Find where the given text appears and provide that cell's center as (x, y) coordinate. 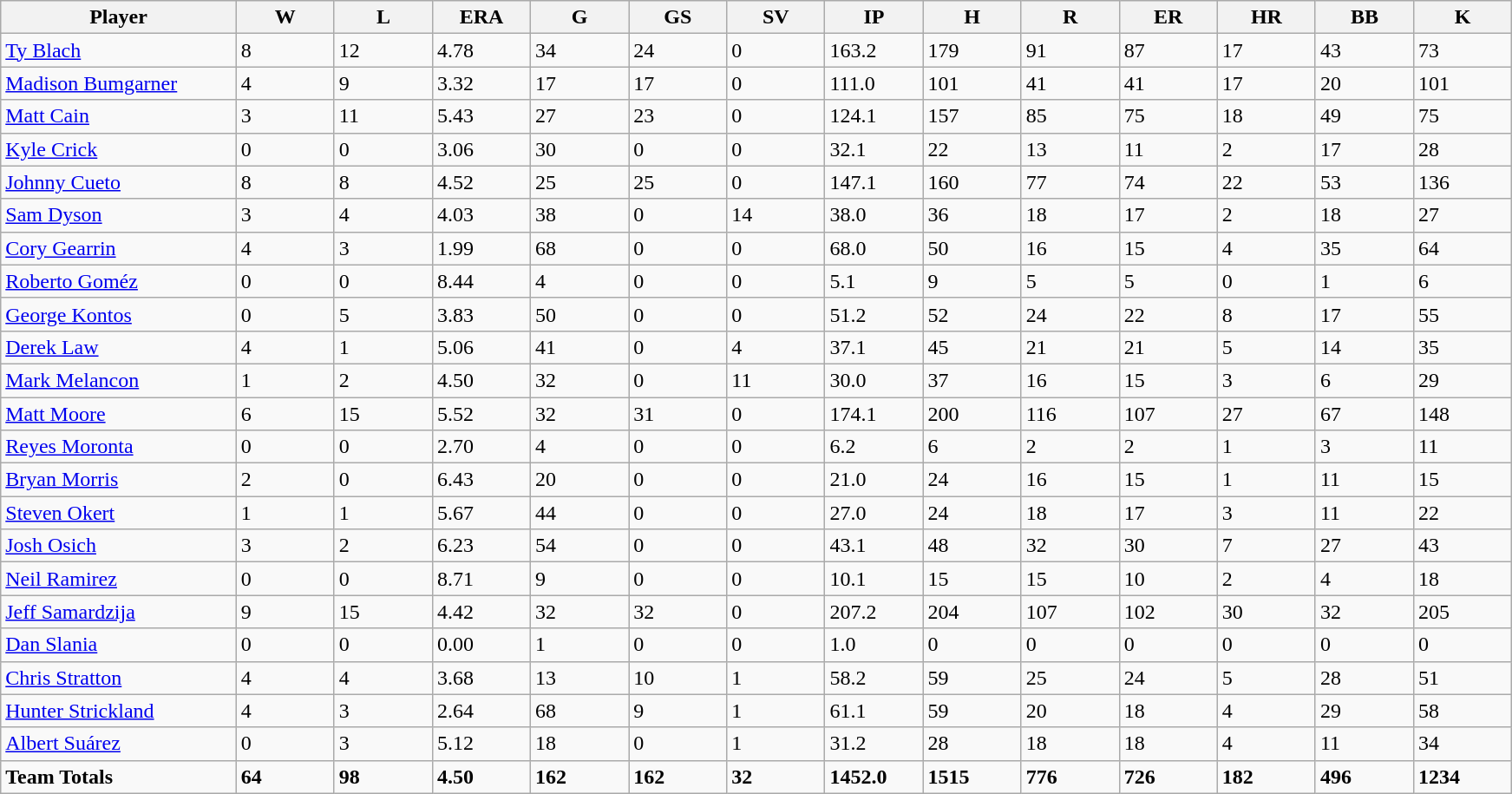
8.44 (481, 281)
Madison Bumgarner (118, 83)
Roberto Goméz (118, 281)
31.2 (874, 744)
85 (1070, 116)
6.43 (481, 480)
74 (1168, 182)
51 (1463, 678)
49 (1364, 116)
8.71 (481, 579)
G (579, 17)
205 (1463, 612)
51.2 (874, 314)
1515 (972, 777)
136 (1463, 182)
111.0 (874, 83)
HR (1267, 17)
148 (1463, 414)
32.1 (874, 149)
1234 (1463, 777)
1452.0 (874, 777)
30.0 (874, 380)
45 (972, 347)
6.23 (481, 546)
4.52 (481, 182)
Matt Moore (118, 414)
5.67 (481, 513)
44 (579, 513)
207.2 (874, 612)
W (285, 17)
7 (1267, 546)
38 (579, 215)
4.78 (481, 50)
726 (1168, 777)
2.64 (481, 711)
IP (874, 17)
182 (1267, 777)
Hunter Strickland (118, 711)
3.68 (481, 678)
160 (972, 182)
68.0 (874, 248)
Derek Law (118, 347)
Jeff Samardzija (118, 612)
55 (1463, 314)
38.0 (874, 215)
Steven Okert (118, 513)
3.32 (481, 83)
Bryan Morris (118, 480)
31 (678, 414)
5.06 (481, 347)
58.2 (874, 678)
36 (972, 215)
Team Totals (118, 777)
496 (1364, 777)
61.1 (874, 711)
179 (972, 50)
157 (972, 116)
George Kontos (118, 314)
3.06 (481, 149)
Josh Osich (118, 546)
58 (1463, 711)
Sam Dyson (118, 215)
Chris Stratton (118, 678)
5.1 (874, 281)
10.1 (874, 579)
163.2 (874, 50)
Albert Suárez (118, 744)
174.1 (874, 414)
Johnny Cueto (118, 182)
48 (972, 546)
R (1070, 17)
200 (972, 414)
ERA (481, 17)
5.12 (481, 744)
K (1463, 17)
3.83 (481, 314)
5.43 (481, 116)
124.1 (874, 116)
ER (1168, 17)
Matt Cain (118, 116)
43.1 (874, 546)
53 (1364, 182)
Dan Slania (118, 645)
23 (678, 116)
1.99 (481, 248)
91 (1070, 50)
98 (383, 777)
6.2 (874, 447)
0.00 (481, 645)
L (383, 17)
GS (678, 17)
27.0 (874, 513)
BB (1364, 17)
102 (1168, 612)
77 (1070, 182)
73 (1463, 50)
Kyle Crick (118, 149)
12 (383, 50)
Mark Melancon (118, 380)
4.03 (481, 215)
87 (1168, 50)
Player (118, 17)
37.1 (874, 347)
52 (972, 314)
Ty Blach (118, 50)
116 (1070, 414)
Reyes Moronta (118, 447)
2.70 (481, 447)
1.0 (874, 645)
776 (1070, 777)
67 (1364, 414)
37 (972, 380)
H (972, 17)
SV (776, 17)
Cory Gearrin (118, 248)
4.42 (481, 612)
147.1 (874, 182)
Neil Ramirez (118, 579)
204 (972, 612)
54 (579, 546)
21.0 (874, 480)
5.52 (481, 414)
